Scan for the cell matching the given text and deliver its [x, y] coordinate at center. 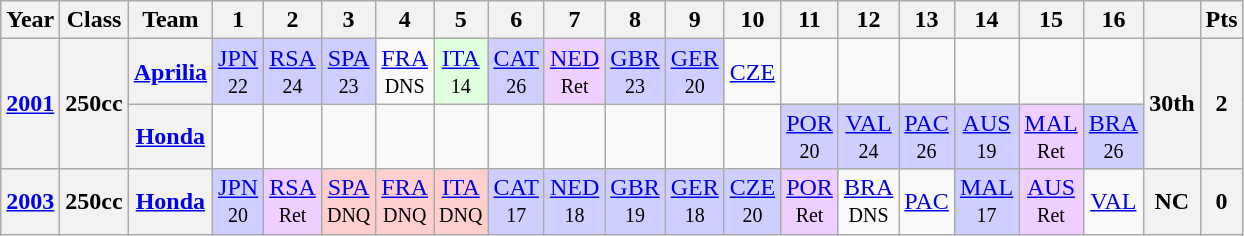
ITA14 [461, 72]
AUS19 [986, 136]
GER18 [694, 202]
14 [986, 20]
7 [574, 20]
CZE20 [752, 202]
4 [405, 20]
GBR19 [635, 202]
15 [1051, 20]
Team [170, 20]
8 [635, 20]
5 [461, 20]
0 [1222, 202]
CZE [752, 72]
FRADNQ [405, 202]
2003 [30, 202]
PORRet [810, 202]
PAC [927, 202]
Class [94, 20]
1 [238, 20]
JPN22 [238, 72]
PAC26 [927, 136]
11 [810, 20]
AUSRet [1051, 202]
MALRet [1051, 136]
VAL [1113, 202]
RSA24 [293, 72]
NEDRet [574, 72]
16 [1113, 20]
SPA23 [348, 72]
GBR23 [635, 72]
9 [694, 20]
3 [348, 20]
ITADNQ [461, 202]
Year [30, 20]
VAL24 [868, 136]
13 [927, 20]
FRADNS [405, 72]
POR20 [810, 136]
6 [516, 20]
2001 [30, 104]
MAL17 [986, 202]
10 [752, 20]
30th [1172, 104]
12 [868, 20]
CAT26 [516, 72]
SPADNQ [348, 202]
RSARet [293, 202]
BRADNS [868, 202]
BRA26 [1113, 136]
NC [1172, 202]
CAT17 [516, 202]
GER20 [694, 72]
Pts [1222, 20]
Aprilia [170, 72]
NED18 [574, 202]
JPN20 [238, 202]
